Extract the (X, Y) coordinate from the center of the cell holding the provided text.  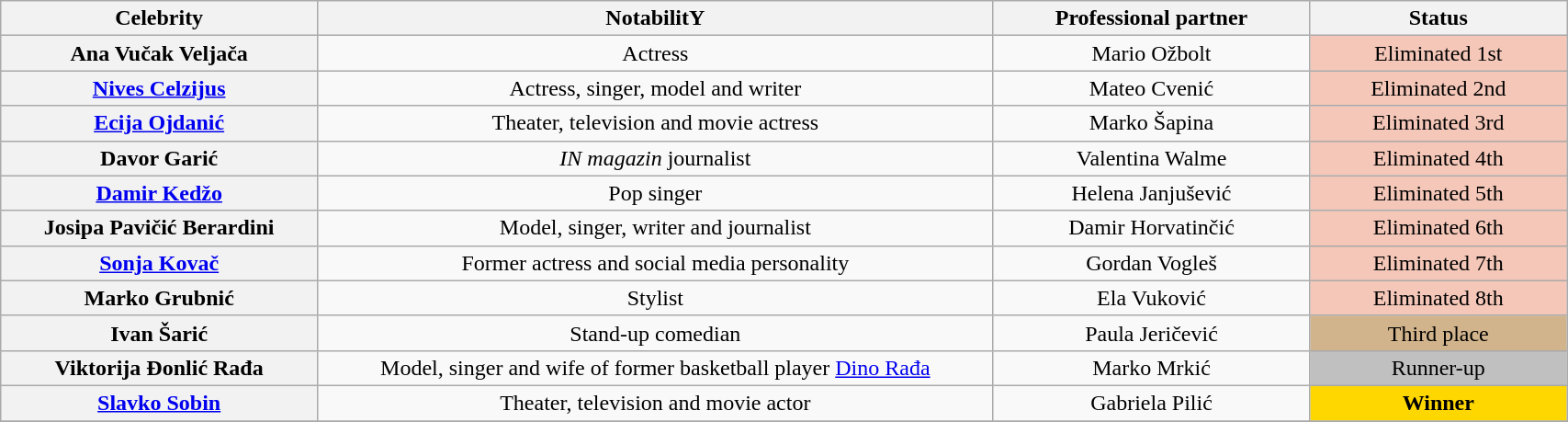
Theater, television and movie actor (656, 403)
Sonja Kovač (160, 263)
Stylist (656, 298)
Theater, television and movie actress (656, 123)
Nives Celzijus (160, 88)
Pop singer (656, 193)
Marko Mrkić (1152, 368)
Actress (656, 53)
Eliminated 6th (1438, 228)
Damir Horvatinčić (1152, 228)
Helena Janjušević (1152, 193)
Mario Ožbolt (1152, 53)
Eliminated 8th (1438, 298)
Marko Šapina (1152, 123)
Actress, singer, model and writer (656, 88)
Ana Vučak Veljača (160, 53)
Model, singer and wife of former basketball player Dino Rađa (656, 368)
Eliminated 5th (1438, 193)
Eliminated 3rd (1438, 123)
Runner-up (1438, 368)
Eliminated 4th (1438, 158)
Davor Garić (160, 158)
Ivan Šarić (160, 333)
Damir Kedžo (160, 193)
Ela Vuković (1152, 298)
Winner (1438, 403)
Professional partner (1152, 18)
Gabriela Pilić (1152, 403)
Ecija Ojdanić (160, 123)
Paula Jeričević (1152, 333)
Eliminated 1st (1438, 53)
Viktorija Đonlić Rađa (160, 368)
Slavko Sobin (160, 403)
Gordan Vogleš (1152, 263)
Third place (1438, 333)
NotabilitY (656, 18)
IN magazin journalist (656, 158)
Eliminated 7th (1438, 263)
Valentina Walme (1152, 158)
Marko Grubnić (160, 298)
Mateo Cvenić (1152, 88)
Celebrity (160, 18)
Josipa Pavičić Berardini (160, 228)
Former actress and social media personality (656, 263)
Stand-up comedian (656, 333)
Eliminated 2nd (1438, 88)
Status (1438, 18)
Model, singer, writer and journalist (656, 228)
